Identify which cell holds the provided text, then report its [x, y] central coordinate. 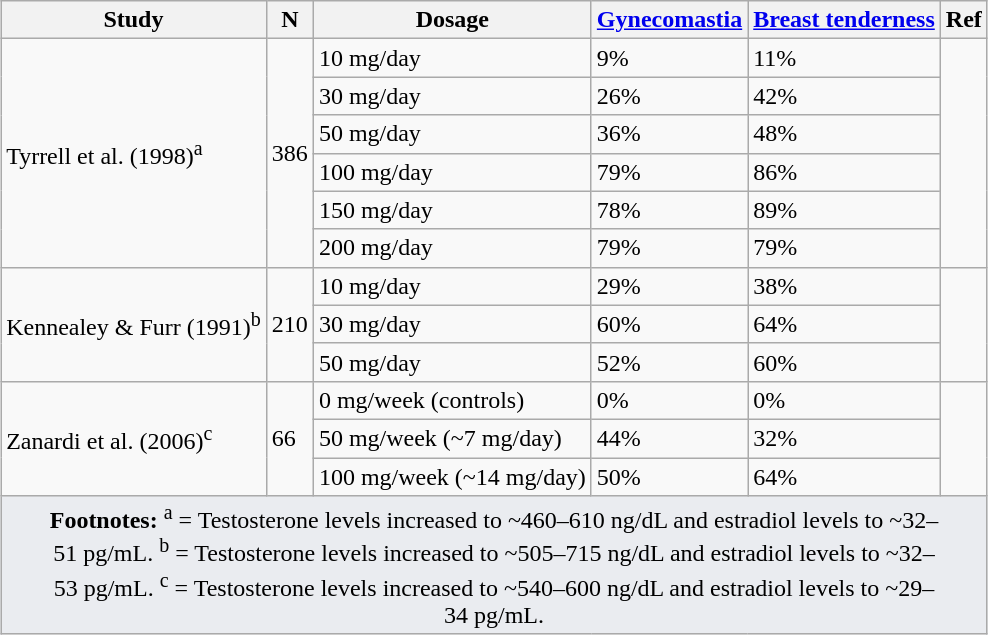
150 mg/day [452, 210]
50 mg/week (~7 mg/day) [452, 438]
50% [669, 477]
26% [669, 96]
89% [844, 210]
Ref [964, 20]
78% [669, 210]
66 [290, 438]
11% [844, 58]
Gynecomastia [669, 20]
200 mg/day [452, 248]
100 mg/week (~14 mg/day) [452, 477]
36% [669, 134]
Dosage [452, 20]
0 mg/week (controls) [452, 400]
100 mg/day [452, 172]
42% [844, 96]
9% [669, 58]
38% [844, 286]
386 [290, 153]
Tyrrell et al. (1998)a [134, 153]
86% [844, 172]
48% [844, 134]
N [290, 20]
Breast tenderness [844, 20]
52% [669, 362]
29% [669, 286]
Study [134, 20]
32% [844, 438]
210 [290, 324]
44% [669, 438]
Zanardi et al. (2006)c [134, 438]
Kennealey & Furr (1991)b [134, 324]
